Locate the cell with the specified text and output its [x, y] center coordinate. 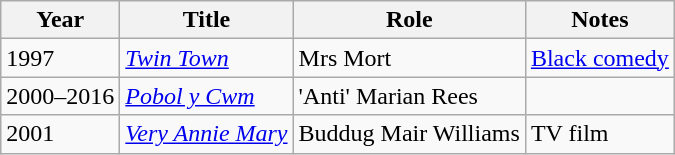
Year [60, 20]
Mrs Mort [409, 58]
Notes [600, 20]
'Anti' Marian Rees [409, 96]
1997 [60, 58]
Twin Town [206, 58]
Title [206, 20]
TV film [600, 134]
Black comedy [600, 58]
Buddug Mair Williams [409, 134]
Very Annie Mary [206, 134]
Pobol y Cwm [206, 96]
2000–2016 [60, 96]
Role [409, 20]
2001 [60, 134]
